Return [x, y] of the center of cell containing provided text 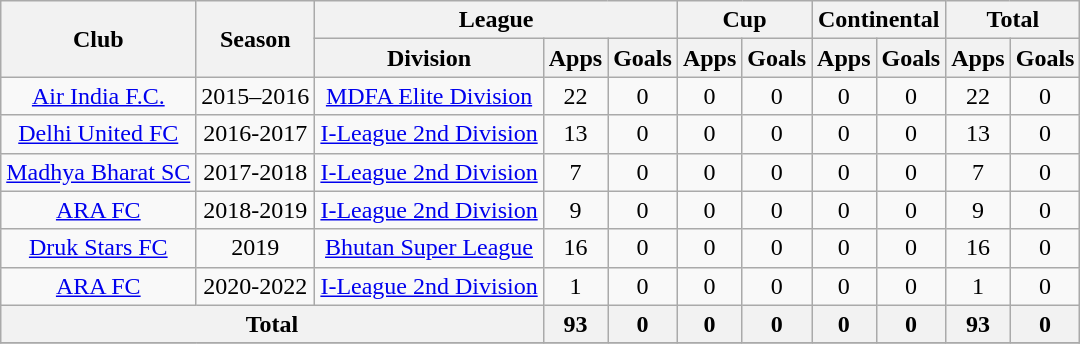
Delhi United FC [98, 134]
League [496, 20]
Bhutan Super League [429, 248]
Madhya Bharat SC [98, 172]
Air India F.C. [98, 96]
MDFA Elite Division [429, 96]
Druk Stars FC [98, 248]
Club [98, 39]
2017-2018 [256, 172]
Season [256, 39]
Division [429, 58]
Continental [879, 20]
2015–2016 [256, 96]
2019 [256, 248]
2016-2017 [256, 134]
Cup [744, 20]
2018-2019 [256, 210]
2020-2022 [256, 286]
